Search for the cell housing the specified text and yield its [X, Y] center coordinate. 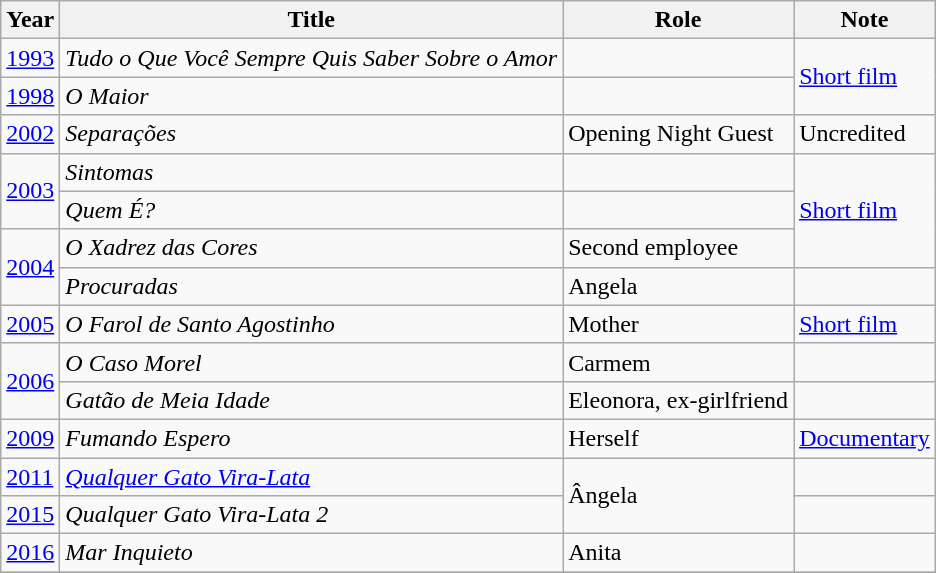
Mar Inquieto [312, 553]
Procuradas [312, 286]
Opening Night Guest [678, 134]
2015 [30, 515]
Herself [678, 438]
Fumando Espero [312, 438]
2005 [30, 324]
Ângela [678, 496]
Mother [678, 324]
Quem É? [312, 210]
2004 [30, 267]
Eleonora, ex-girlfriend [678, 400]
O Xadrez das Cores [312, 248]
Second employee [678, 248]
Note [865, 20]
O Caso Morel [312, 362]
O Maior [312, 96]
Role [678, 20]
2002 [30, 134]
Qualquer Gato Vira-Lata 2 [312, 515]
Tudo o Que Você Sempre Quis Saber Sobre o Amor [312, 58]
2003 [30, 191]
Gatão de Meia Idade [312, 400]
Angela [678, 286]
2011 [30, 477]
2006 [30, 381]
Anita [678, 553]
Documentary [865, 438]
Uncredited [865, 134]
Separações [312, 134]
2009 [30, 438]
1993 [30, 58]
Carmem [678, 362]
Sintomas [312, 172]
2016 [30, 553]
1998 [30, 96]
Title [312, 20]
Qualquer Gato Vira-Lata [312, 477]
O Farol de Santo Agostinho [312, 324]
Year [30, 20]
